Capture the cell that displays the provided text and extract its [x, y] central coordinate. 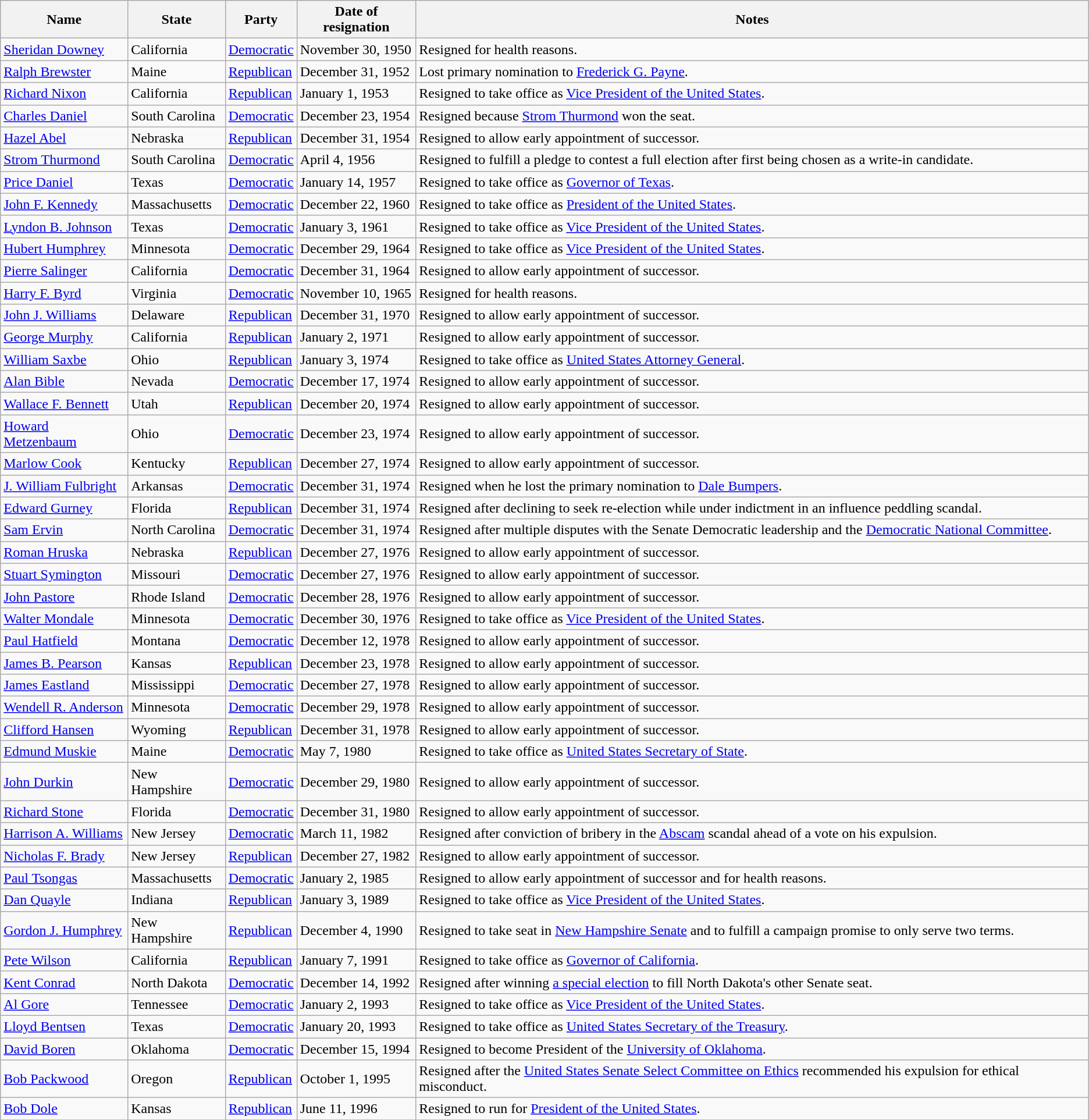
Strom Thurmond [64, 160]
Resigned to take office as United States Secretary of State. [753, 752]
December 17, 1974 [356, 382]
December 31, 1980 [356, 812]
William Saxbe [64, 360]
Tennessee [177, 1004]
Al Gore [64, 1004]
Resigned to take seat in New Hampshire Senate and to fulfill a campaign promise to only serve two terms. [753, 930]
Sheridan Downey [64, 49]
Hubert Humphrey [64, 248]
Walter Mondale [64, 618]
December 29, 1978 [356, 707]
Wendell R. Anderson [64, 707]
Paul Tsongas [64, 878]
Missouri [177, 574]
Paul Hatfield [64, 641]
Virginia [177, 293]
Kentucky [177, 464]
North Dakota [177, 982]
January 2, 1985 [356, 878]
Resigned to become President of the University of Oklahoma. [753, 1049]
December 27, 1982 [356, 856]
Resigned because Strom Thurmond won the seat. [753, 116]
December 31, 1970 [356, 315]
J. William Fulbright [64, 486]
State [177, 20]
Ralph Brewster [64, 72]
Pete Wilson [64, 960]
December 28, 1976 [356, 596]
Gordon J. Humphrey [64, 930]
Resigned to take office as Governor of Texas. [753, 182]
December 4, 1990 [356, 930]
Hazel Abel [64, 138]
January 1, 1953 [356, 94]
Stuart Symington [64, 574]
Wallace F. Bennett [64, 404]
January 3, 1989 [356, 900]
Date of resignation [356, 20]
December 23, 1954 [356, 116]
April 4, 1956 [356, 160]
January 3, 1974 [356, 360]
Notes [753, 20]
December 23, 1978 [356, 663]
Resigned to fulfill a pledge to contest a full election after first being chosen as a write-in candidate. [753, 160]
Resigned after winning a special election to fill North Dakota's other Senate seat. [753, 982]
December 15, 1994 [356, 1049]
November 30, 1950 [356, 49]
Richard Stone [64, 812]
Charles Daniel [64, 116]
Arkansas [177, 486]
January 2, 1993 [356, 1004]
Sam Ervin [64, 530]
Alan Bible [64, 382]
December 14, 1992 [356, 982]
June 11, 1996 [356, 1109]
Oregon [177, 1079]
Howard Metzenbaum [64, 434]
Nevada [177, 382]
January 20, 1993 [356, 1026]
North Carolina [177, 530]
Lost primary nomination to Frederick G. Payne. [753, 72]
Party [261, 20]
Resigned after conviction of bribery in the Abscam scandal ahead of a vote on his expulsion. [753, 834]
Delaware [177, 315]
Utah [177, 404]
Resigned to run for President of the United States. [753, 1109]
December 20, 1974 [356, 404]
January 14, 1957 [356, 182]
George Murphy [64, 337]
December 31, 1952 [356, 72]
Oklahoma [177, 1049]
Clifford Hansen [64, 730]
October 1, 1995 [356, 1079]
Edward Gurney [64, 508]
David Boren [64, 1049]
Richard Nixon [64, 94]
Resigned after the United States Senate Select Committee on Ethics recommended his expulsion for ethical misconduct. [753, 1079]
John F. Kennedy [64, 204]
Resigned to take office as United States Secretary of the Treasury. [753, 1026]
John J. Williams [64, 315]
Resigned to take office as President of the United States. [753, 204]
December 23, 1974 [356, 434]
Rhode Island [177, 596]
Edmund Muskie [64, 752]
December 31, 1954 [356, 138]
December 29, 1964 [356, 248]
December 12, 1978 [356, 641]
Resigned when he lost the primary nomination to Dale Bumpers. [753, 486]
James Eastland [64, 685]
Nicholas F. Brady [64, 856]
Pierre Salinger [64, 271]
January 2, 1971 [356, 337]
Lyndon B. Johnson [64, 226]
Resigned after multiple disputes with the Senate Democratic leadership and the Democratic National Committee. [753, 530]
John Pastore [64, 596]
November 10, 1965 [356, 293]
Resigned to take office as Governor of California. [753, 960]
December 29, 1980 [356, 782]
Price Daniel [64, 182]
December 30, 1976 [356, 618]
December 31, 1978 [356, 730]
December 27, 1978 [356, 685]
John Durkin [64, 782]
May 7, 1980 [356, 752]
January 7, 1991 [356, 960]
Montana [177, 641]
Lloyd Bentsen [64, 1026]
Resigned to allow early appointment of successor and for health reasons. [753, 878]
December 22, 1960 [356, 204]
Resigned to take office as United States Attorney General. [753, 360]
Wyoming [177, 730]
January 3, 1961 [356, 226]
Bob Dole [64, 1109]
December 27, 1974 [356, 464]
Bob Packwood [64, 1079]
Marlow Cook [64, 464]
Harry F. Byrd [64, 293]
James B. Pearson [64, 663]
Roman Hruska [64, 552]
Resigned after declining to seek re-election while under indictment in an influence peddling scandal. [753, 508]
Mississippi [177, 685]
March 11, 1982 [356, 834]
Harrison A. Williams [64, 834]
Indiana [177, 900]
Kent Conrad [64, 982]
Name [64, 20]
Dan Quayle [64, 900]
December 31, 1964 [356, 271]
